From the cell containing the given text, extract its center point as [x, y] coordinate. 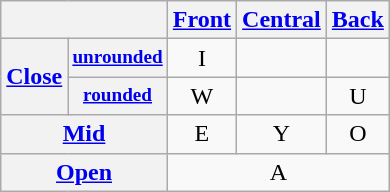
O [358, 134]
A [278, 172]
Back [358, 20]
unrounded [118, 58]
W [202, 96]
Close [34, 77]
Y [282, 134]
I [202, 58]
Open [84, 172]
Front [202, 20]
E [202, 134]
Mid [84, 134]
U [358, 96]
rounded [118, 96]
Central [282, 20]
